From the cell containing the given text, extract its center point as [x, y] coordinate. 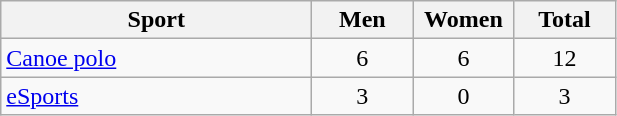
Men [362, 20]
12 [564, 58]
Total [564, 20]
eSports [156, 96]
Women [464, 20]
Sport [156, 20]
0 [464, 96]
Canoe polo [156, 58]
